Find where the given text appears and provide that cell's center as [X, Y] coordinate. 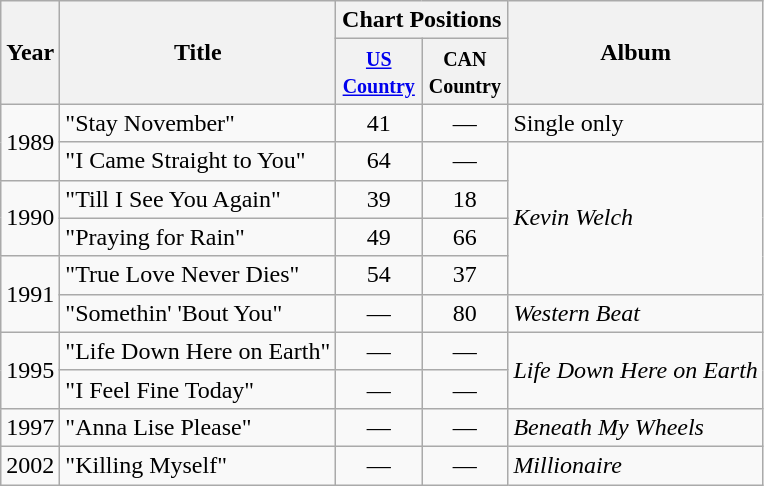
"Praying for Rain" [198, 237]
2002 [30, 465]
Chart Positions [422, 20]
"Anna Lise Please" [198, 427]
US Country [379, 72]
Single only [636, 123]
"Life Down Here on Earth" [198, 351]
1997 [30, 427]
"True Love Never Dies" [198, 275]
Title [198, 52]
Western Beat [636, 313]
"Somethin' 'Bout You" [198, 313]
41 [379, 123]
Life Down Here on Earth [636, 370]
Kevin Welch [636, 218]
37 [465, 275]
Millionaire [636, 465]
80 [465, 313]
"I Came Straight to You" [198, 161]
1991 [30, 294]
64 [379, 161]
Beneath My Wheels [636, 427]
39 [379, 199]
1989 [30, 142]
66 [465, 237]
Album [636, 52]
CAN Country [465, 72]
"Killing Myself" [198, 465]
1995 [30, 370]
"Stay November" [198, 123]
"I Feel Fine Today" [198, 389]
1990 [30, 218]
"Till I See You Again" [198, 199]
Year [30, 52]
49 [379, 237]
54 [379, 275]
18 [465, 199]
